Scan for the cell matching the given text and deliver its [X, Y] coordinate at center. 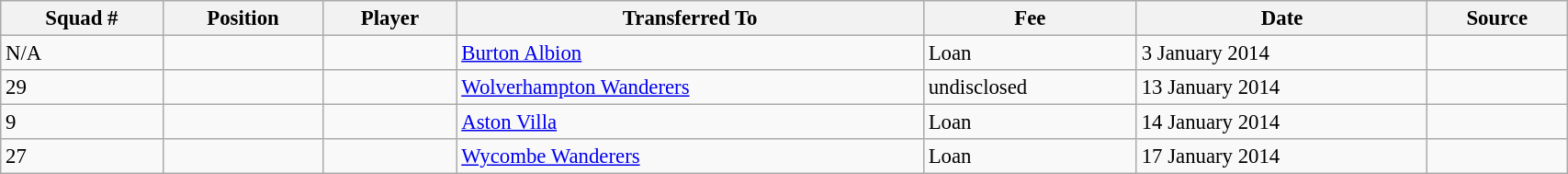
Transferred To [690, 18]
Wycombe Wanderers [690, 157]
Squad # [82, 18]
Burton Albion [690, 53]
14 January 2014 [1281, 122]
N/A [82, 53]
Player [389, 18]
Date [1281, 18]
Wolverhampton Wanderers [690, 87]
17 January 2014 [1281, 157]
27 [82, 157]
undisclosed [1030, 87]
Aston Villa [690, 122]
29 [82, 87]
13 January 2014 [1281, 87]
Fee [1030, 18]
Position [243, 18]
Source [1497, 18]
9 [82, 122]
3 January 2014 [1281, 53]
